Provide the (x, y) coordinate of the cell's center where the given text is located.  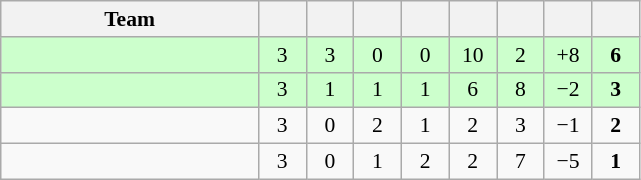
7 (520, 162)
+8 (568, 55)
−2 (568, 90)
Team (130, 19)
10 (473, 55)
−5 (568, 162)
8 (520, 90)
−1 (568, 126)
